Return [x, y] of the center of cell containing provided text 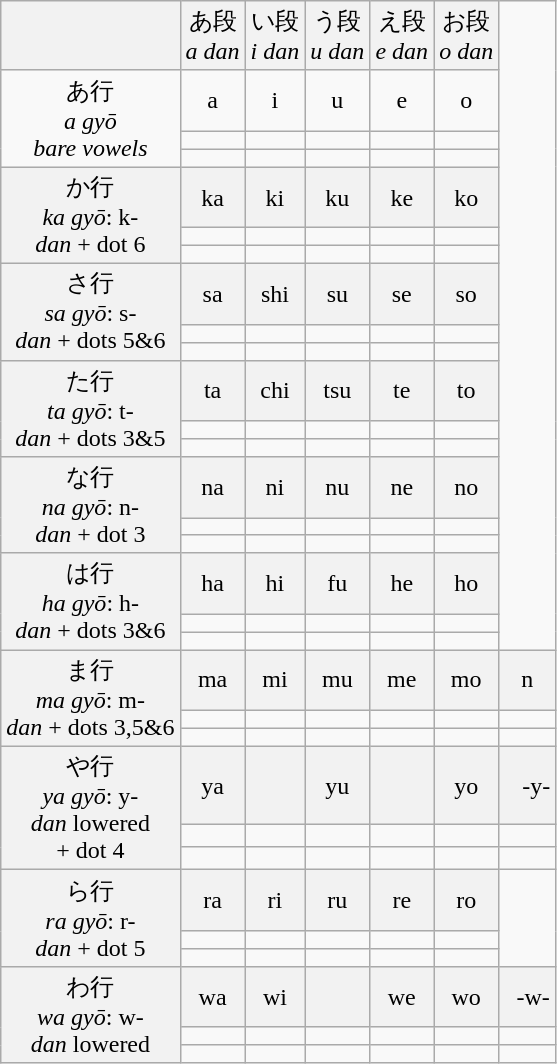
い段i dan [275, 36]
さ行 sa gyō: s- dan + dots 5&6 [90, 312]
fu [338, 584]
ra [212, 900]
sa [212, 294]
や行 ya gyō: y- dan lowered+ dot 4 [90, 808]
no [466, 488]
te [402, 390]
ka [212, 198]
we [402, 996]
so [466, 294]
あ行 a gyō bare vowels [90, 118]
ko [466, 198]
-w- [528, 996]
あ段a dan [212, 36]
wa [212, 996]
ま行 ma gyō: m- dan + dots 3,5&6 [90, 698]
-y- [528, 785]
ni [275, 488]
mi [275, 680]
ku [338, 198]
は行 ha gyō: h- dan + dots 3&6 [90, 602]
ri [275, 900]
ら行 ra gyō: r- dan + dot 5 [90, 918]
ma [212, 680]
mu [338, 680]
to [466, 390]
yo [466, 785]
な行 na gyō: n- dan + dot 3 [90, 506]
e [402, 100]
tsu [338, 390]
shi [275, 294]
nu [338, 488]
う段u dan [338, 36]
su [338, 294]
mo [466, 680]
o [466, 100]
yu [338, 785]
he [402, 584]
wo [466, 996]
ha [212, 584]
me [402, 680]
え段e dan [402, 36]
hi [275, 584]
わ行 wa gyō: w- dan lowered [90, 1014]
お段o dan [466, 36]
i [275, 100]
n [528, 680]
た行 ta gyō: t- dan + dots 3&5 [90, 408]
re [402, 900]
ta [212, 390]
se [402, 294]
chi [275, 390]
ne [402, 488]
ho [466, 584]
ki [275, 198]
u [338, 100]
ro [466, 900]
ru [338, 900]
a [212, 100]
ke [402, 198]
か行 ka gyō: k- dan + dot 6 [90, 216]
ya [212, 785]
na [212, 488]
wi [275, 996]
